Output the [x, y] coordinate of the center of the cell containing the given text.  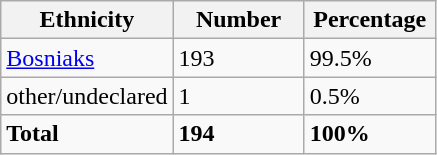
0.5% [370, 96]
Ethnicity [87, 20]
100% [370, 134]
99.5% [370, 58]
Number [238, 20]
Bosniaks [87, 58]
Percentage [370, 20]
1 [238, 96]
Total [87, 134]
other/undeclared [87, 96]
194 [238, 134]
193 [238, 58]
